Capture the cell that displays the provided text and extract its [X, Y] central coordinate. 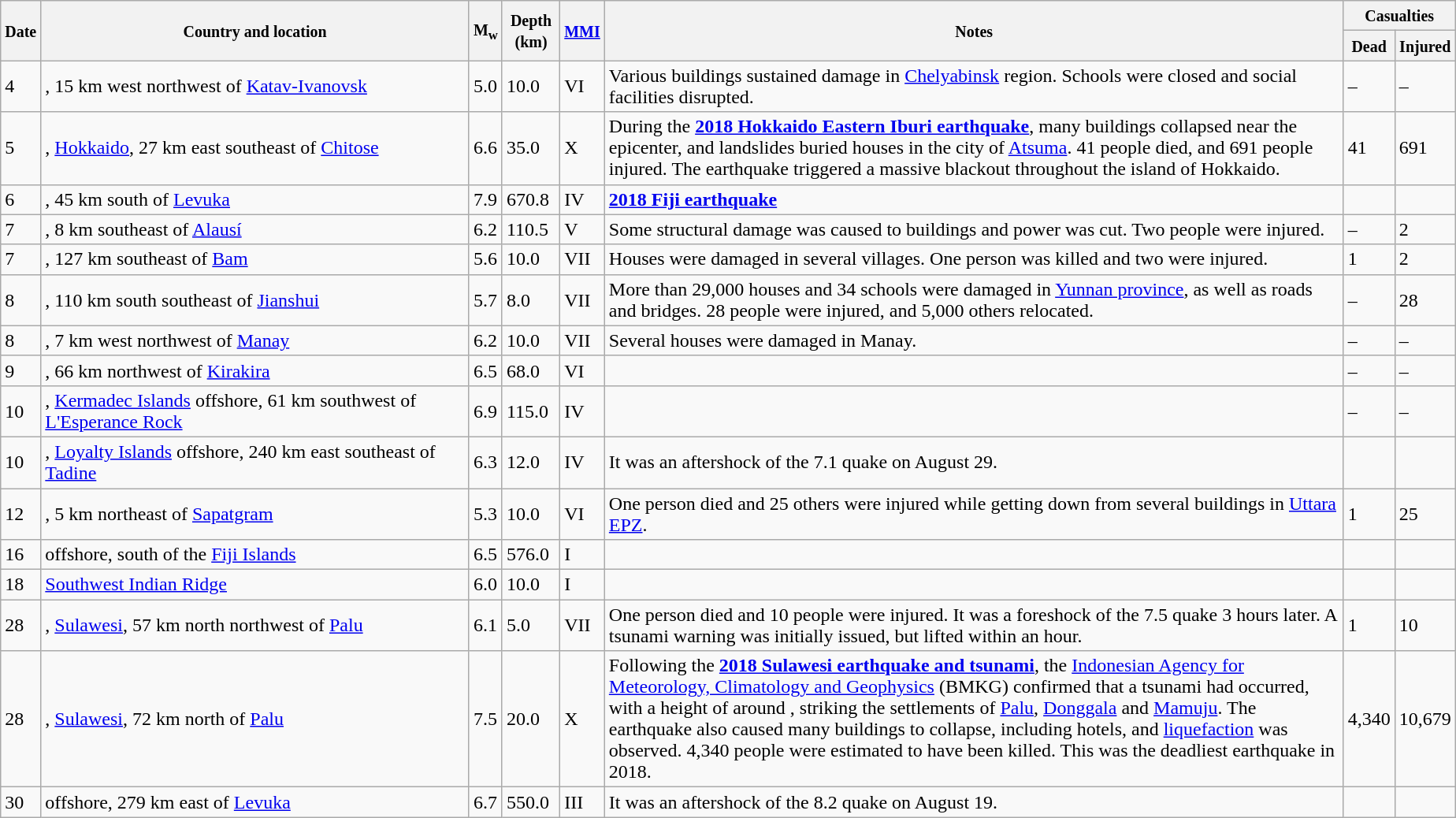
, 127 km southeast of Bam [255, 259]
2018 Fiji earthquake [974, 199]
550.0 [531, 802]
6.9 [485, 411]
18 [20, 585]
Country and location [255, 31]
Injured [1424, 46]
110.5 [531, 229]
, Sulawesi, 72 km north of Palu [255, 719]
10,679 [1424, 719]
Casualties [1399, 16]
68.0 [531, 370]
6.6 [485, 148]
6.7 [485, 802]
One person died and 25 others were injured while getting down from several buildings in Uttara EPZ. [974, 514]
V [583, 229]
, Hokkaido, 27 km east southeast of Chitose [255, 148]
Several houses were damaged in Manay. [974, 340]
691 [1424, 148]
Some structural damage was caused to buildings and power was cut. Two people were injured. [974, 229]
, 5 km northeast of Sapatgram [255, 514]
5 [20, 148]
7.9 [485, 199]
Notes [974, 31]
670.8 [531, 199]
, 15 km west northwest of Katav-Ivanovsk [255, 87]
20.0 [531, 719]
8.0 [531, 299]
6.3 [485, 462]
Houses were damaged in several villages. One person was killed and two were injured. [974, 259]
115.0 [531, 411]
offshore, south of the Fiji Islands [255, 555]
576.0 [531, 555]
35.0 [531, 148]
12 [20, 514]
III [583, 802]
, Loyalty Islands offshore, 240 km east southeast of Tadine [255, 462]
, 110 km south southeast of Jianshui [255, 299]
Southwest Indian Ridge [255, 585]
6.1 [485, 626]
, 45 km south of Levuka [255, 199]
6 [20, 199]
, Kermadec Islands offshore, 61 km southwest of L'Esperance Rock [255, 411]
12.0 [531, 462]
, 66 km northwest of Kirakira [255, 370]
6.0 [485, 585]
Various buildings sustained damage in Chelyabinsk region. Schools were closed and social facilities disrupted. [974, 87]
It was an aftershock of the 8.2 quake on August 19. [974, 802]
, 7 km west northwest of Manay [255, 340]
Depth (km) [531, 31]
41 [1369, 148]
5.7 [485, 299]
25 [1424, 514]
9 [20, 370]
, Sulawesi, 57 km north northwest of Palu [255, 626]
Date [20, 31]
5.6 [485, 259]
Dead [1369, 46]
Mw [485, 31]
offshore, 279 km east of Levuka [255, 802]
, 8 km southeast of Alausí [255, 229]
7.5 [485, 719]
30 [20, 802]
4,340 [1369, 719]
5.3 [485, 514]
It was an aftershock of the 7.1 quake on August 29. [974, 462]
4 [20, 87]
MMI [583, 31]
16 [20, 555]
